From the cell containing the given text, extract its center point as [X, Y] coordinate. 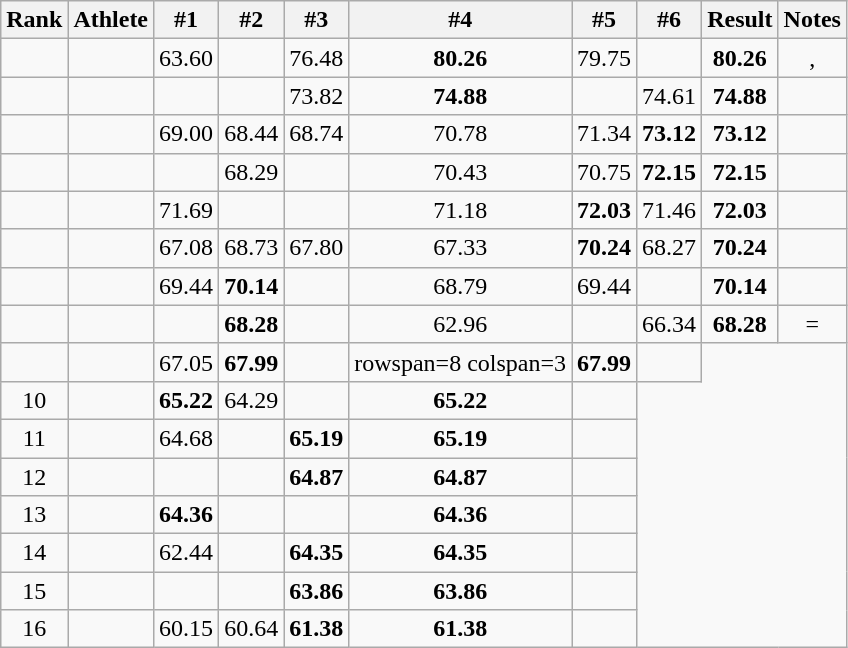
60.15 [186, 629]
#4 [460, 20]
14 [34, 553]
76.48 [316, 58]
12 [34, 477]
13 [34, 515]
70.75 [604, 172]
#5 [604, 20]
67.05 [186, 362]
68.74 [316, 134]
74.61 [670, 96]
68.73 [252, 248]
68.44 [252, 134]
70.78 [460, 134]
rowspan=8 colspan=3 [460, 362]
67.80 [316, 248]
60.64 [252, 629]
70.43 [460, 172]
16 [34, 629]
#2 [252, 20]
Result [740, 20]
73.82 [316, 96]
63.60 [186, 58]
#3 [316, 20]
64.68 [186, 438]
71.69 [186, 210]
68.29 [252, 172]
69.00 [186, 134]
11 [34, 438]
#1 [186, 20]
= [812, 324]
62.44 [186, 553]
68.79 [460, 286]
71.18 [460, 210]
15 [34, 591]
67.08 [186, 248]
62.96 [460, 324]
Rank [34, 20]
Athlete [111, 20]
67.33 [460, 248]
71.34 [604, 134]
68.27 [670, 248]
64.29 [252, 400]
Notes [812, 20]
66.34 [670, 324]
, [812, 58]
#6 [670, 20]
71.46 [670, 210]
79.75 [604, 58]
10 [34, 400]
